Detect which cell encompasses the target text, then output its (X, Y) center coordinate. 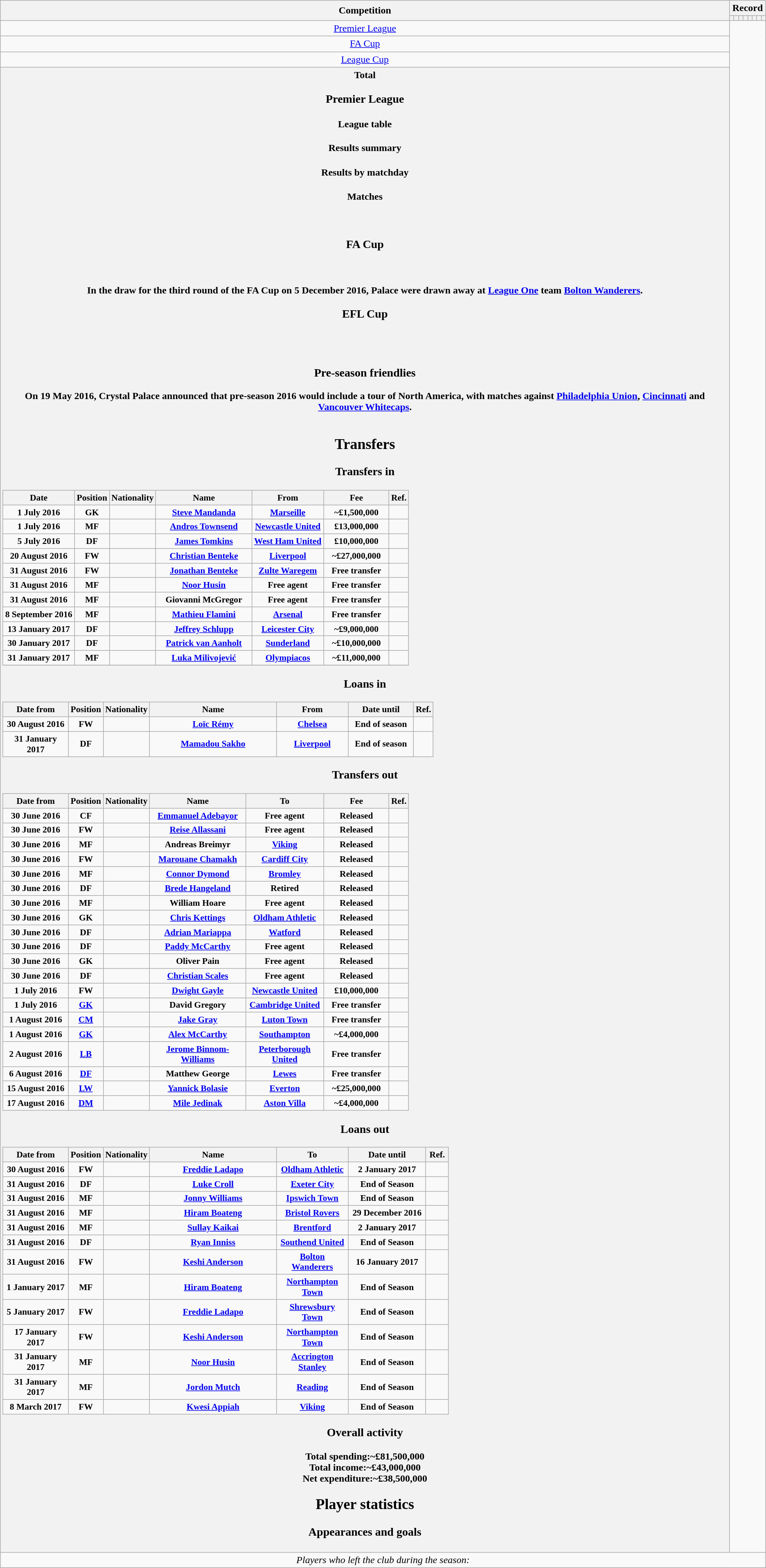
Ipswich Town (313, 1198)
Sunderland (288, 643)
Mamadou Sakho (213, 744)
Competition (365, 11)
Giovanni McGregor (204, 600)
15 August 2016 (36, 1088)
8 March 2017 (36, 1407)
Brentford (313, 1227)
Chelsea (313, 724)
~£25,000,000 (356, 1088)
Marouane Chamakh (198, 859)
Connor Dymond (198, 874)
Sullay Kaikai (213, 1227)
Christian Scales (198, 976)
£13,000,000 (356, 527)
13 January 2017 (38, 629)
Everton (285, 1088)
David Gregory (198, 1005)
FA Cup (365, 44)
Mile Jedinak (198, 1103)
Reise Allassani (198, 830)
Peterborough United (285, 1054)
Dwight Gayle (198, 990)
Cambridge United (285, 1005)
30 January 2017 (38, 643)
Emmanuel Adebayor (198, 815)
Loïc Rémy (213, 724)
Bristol Rovers (313, 1213)
Southampton (285, 1034)
~£10,000,000 (356, 643)
Jonny Williams (213, 1198)
17 January 2017 (36, 1337)
Record (748, 8)
James Tomkins (204, 541)
Leicester City (288, 629)
Shrewsbury Town (313, 1312)
Alex McCarthy (198, 1034)
Jerome Binnom-Williams (198, 1054)
Exeter City (313, 1184)
Mathieu Flamini (204, 614)
Bolton Wanderers (313, 1262)
CF (86, 815)
1 January 2017 (36, 1287)
Reading (313, 1387)
2 August 2016 (36, 1054)
Brede Hangeland (198, 889)
5 July 2016 (38, 541)
5 January 2017 (36, 1312)
Andros Townsend (204, 527)
CM (86, 1020)
Jeffrey Schlupp (204, 629)
Bromley (285, 874)
Zulte Waregem (288, 571)
Andreas Breimyr (198, 845)
Ryan Inniss (213, 1242)
Watford (285, 932)
Marseille (288, 512)
Jonathan Benteke (204, 571)
Luton Town (285, 1020)
8 September 2016 (38, 614)
Patrick van Aanholt (204, 643)
Players who left the club during the season: (383, 1560)
Kwesi Appiah (213, 1407)
Adrian Mariappa (198, 932)
Christian Benteke (204, 556)
Luka Milivojević (204, 658)
Jordon Mutch (213, 1387)
Olympiacos (288, 658)
Southend United (313, 1242)
DM (86, 1103)
20 August 2016 (38, 556)
6 August 2016 (36, 1074)
Lewes (285, 1074)
Yannick Bolasie (198, 1088)
Aston Villa (285, 1103)
~£11,000,000 (356, 658)
Matthew George (198, 1074)
Retired (285, 889)
Paddy McCarthy (198, 947)
Premier League (365, 28)
Luke Croll (213, 1184)
William Hoare (198, 903)
LW (86, 1088)
~£9,000,000 (356, 629)
16 January 2017 (387, 1262)
Steve Mandanda (204, 512)
Oliver Pain (198, 961)
~£27,000,000 (356, 556)
Chris Kettings (198, 918)
LB (86, 1054)
Cardiff City (285, 859)
Accrington Stanley (313, 1362)
17 August 2016 (36, 1103)
29 December 2016 (387, 1213)
Arsenal (288, 614)
Date (38, 498)
League Cup (365, 59)
~£1,500,000 (356, 512)
West Ham United (288, 541)
Jake Gray (198, 1020)
